From the cell containing the given text, extract its center point as (x, y) coordinate. 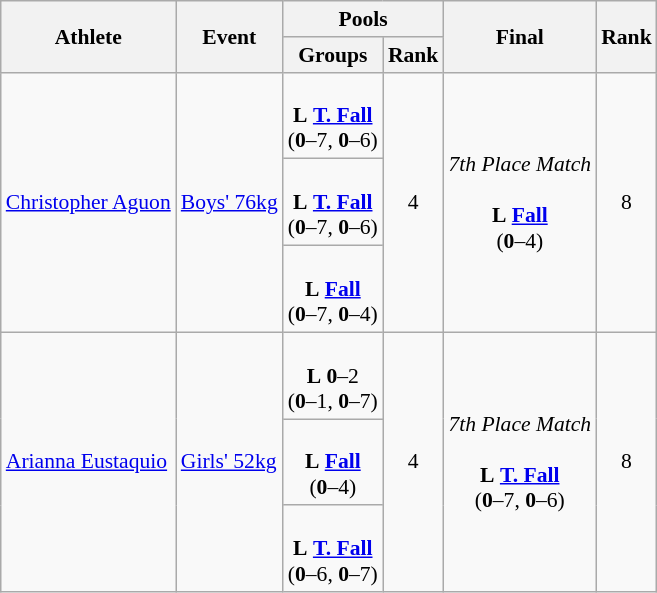
Arianna Eustaquio (88, 462)
Christopher Aguon (88, 202)
L Fall(0–4) (333, 462)
Groups (333, 55)
Athlete (88, 36)
L 0–2(0–1, 0–7) (333, 376)
Final (520, 36)
Pools (364, 19)
7th Place MatchL T. Fall(0–7, 0–6) (520, 462)
L Fall(0–7, 0–4) (333, 290)
Boys' 76kg (230, 202)
7th Place MatchL Fall(0–4) (520, 202)
L T. Fall(0–6, 0–7) (333, 550)
Event (230, 36)
Girls' 52kg (230, 462)
